Pinpoint the cell where the given text exists, returning its (x, y) midpoint coordinate. 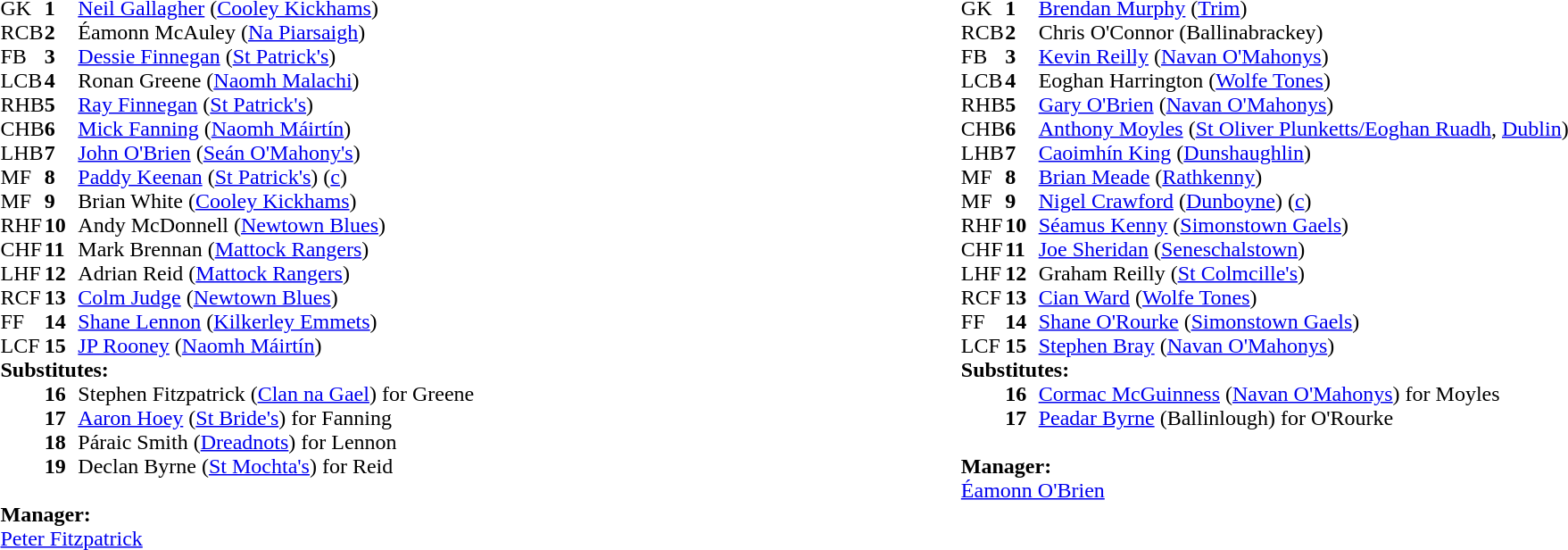
JP Rooney (Naomh Máirtín) (276, 346)
Substitutes: (237, 370)
Ray Finnegan (St Patrick's) (276, 105)
19 (62, 466)
Brian White (Cooley Kickhams) (276, 202)
Aaron Hoey (St Bride's) for Fanning (276, 418)
Manager: (237, 503)
Stephen Fitzpatrick (Clan na Gael) for Greene (276, 395)
Colm Judge (Newtown Blues) (276, 298)
Dessie Finnegan (St Patrick's) (276, 57)
Andy McDonnell (Newtown Blues) (276, 225)
Paddy Keenan (St Patrick's) (c) (276, 177)
Adrian Reid (Mattock Rangers) (276, 273)
18 (62, 443)
Mark Brennan (Mattock Rangers) (276, 250)
Mick Fanning (Naomh Máirtín) (276, 129)
Éamonn McAuley (Na Piarsaigh) (276, 32)
Ronan Greene (Naomh Malachi) (276, 80)
Shane Lennon (Kilkerley Emmets) (276, 321)
Páraic Smith (Dreadnots) for Lennon (276, 443)
John O'Brien (Seán O'Mahony's) (276, 154)
Declan Byrne (St Mochta's) for Reid (276, 466)
